Return the [X, Y] coordinate for the center point of the cell that contains the specified text.  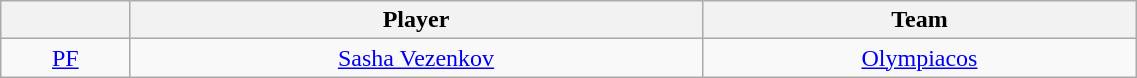
Team [920, 20]
PF [66, 58]
Player [416, 20]
Sasha Vezenkov [416, 58]
Olympiacos [920, 58]
